Provide the (x, y) coordinate of the cell's center where the given text is located.  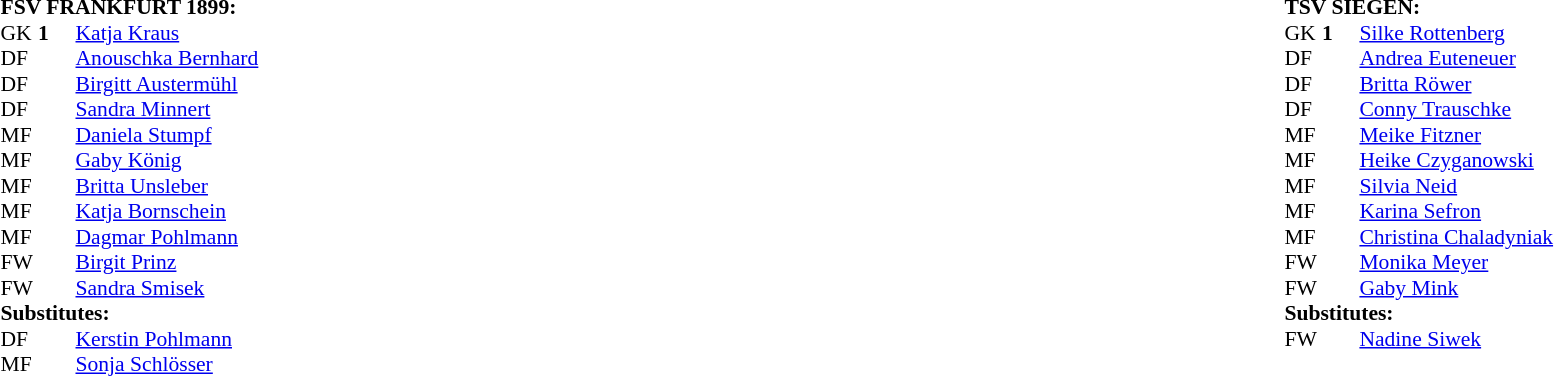
Anouschka Bernhard (168, 59)
Katja Bornschein (168, 211)
Dagmar Pohlmann (168, 237)
Christina Chaladyniak (1456, 237)
Kerstin Pohlmann (168, 339)
Silke Rottenberg (1456, 33)
Nadine Siwek (1456, 339)
Britta Röwer (1456, 84)
Andrea Euteneuer (1456, 59)
Sandra Smisek (168, 288)
Gaby Mink (1456, 288)
Silvia Neid (1456, 186)
Sandra Minnert (168, 109)
Gaby König (168, 161)
Karina Sefron (1456, 211)
Katja Kraus (168, 33)
Heike Czyganowski (1456, 161)
Daniela Stumpf (168, 135)
Britta Unsleber (168, 186)
Birgitt Austermühl (168, 84)
Monika Meyer (1456, 263)
Conny Trauschke (1456, 109)
Meike Fitzner (1456, 135)
Birgit Prinz (168, 263)
